Detect which cell encompasses the target text, then output its [X, Y] center coordinate. 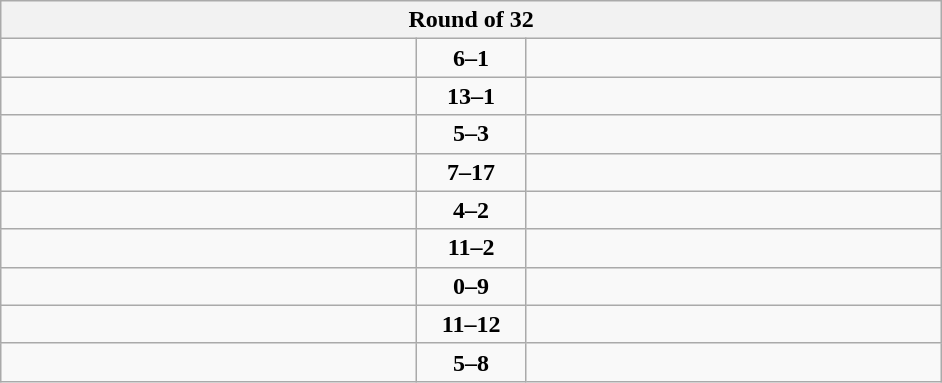
6–1 [472, 58]
0–9 [472, 286]
13–1 [472, 96]
7–17 [472, 172]
5–8 [472, 362]
11–2 [472, 248]
Round of 32 [472, 20]
11–12 [472, 324]
5–3 [472, 134]
4–2 [472, 210]
